Determine the (X, Y) coordinate at the center of the cell enclosing the given text.  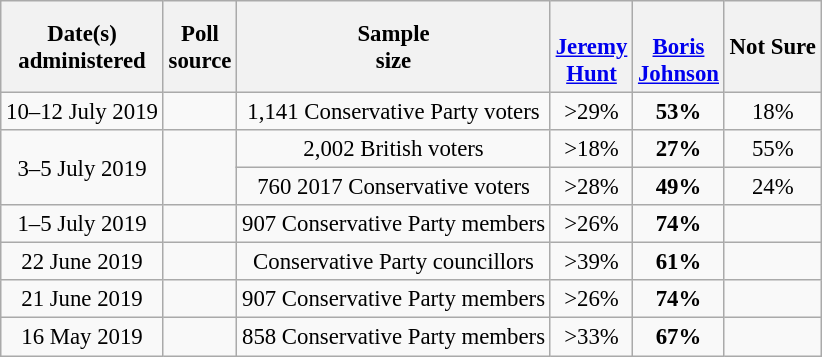
49% (679, 187)
Poll source (200, 47)
JeremyHunt (591, 47)
18% (772, 112)
Conservative Party councillors (394, 262)
>28% (591, 187)
1–5 July 2019 (82, 224)
>18% (591, 149)
Samplesize (394, 47)
22 June 2019 (82, 262)
>29% (591, 112)
53% (679, 112)
BorisJohnson (679, 47)
Date(s) administered (82, 47)
858 Conservative Party members (394, 337)
1,141 Conservative Party voters (394, 112)
27% (679, 149)
3–5 July 2019 (82, 168)
10–12 July 2019 (82, 112)
21 June 2019 (82, 299)
2,002 British voters (394, 149)
Not Sure (772, 47)
760 2017 Conservative voters (394, 187)
>39% (591, 262)
55% (772, 149)
>33% (591, 337)
67% (679, 337)
61% (679, 262)
24% (772, 187)
16 May 2019 (82, 337)
